Locate the cell with the specified text and output its (x, y) center coordinate. 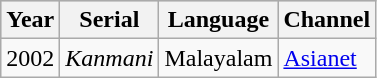
Channel (327, 20)
Kanmani (110, 58)
Year (30, 20)
Asianet (327, 58)
Language (218, 20)
2002 (30, 58)
Serial (110, 20)
Malayalam (218, 58)
